Output the [X, Y] coordinate of the center of the cell containing the given text.  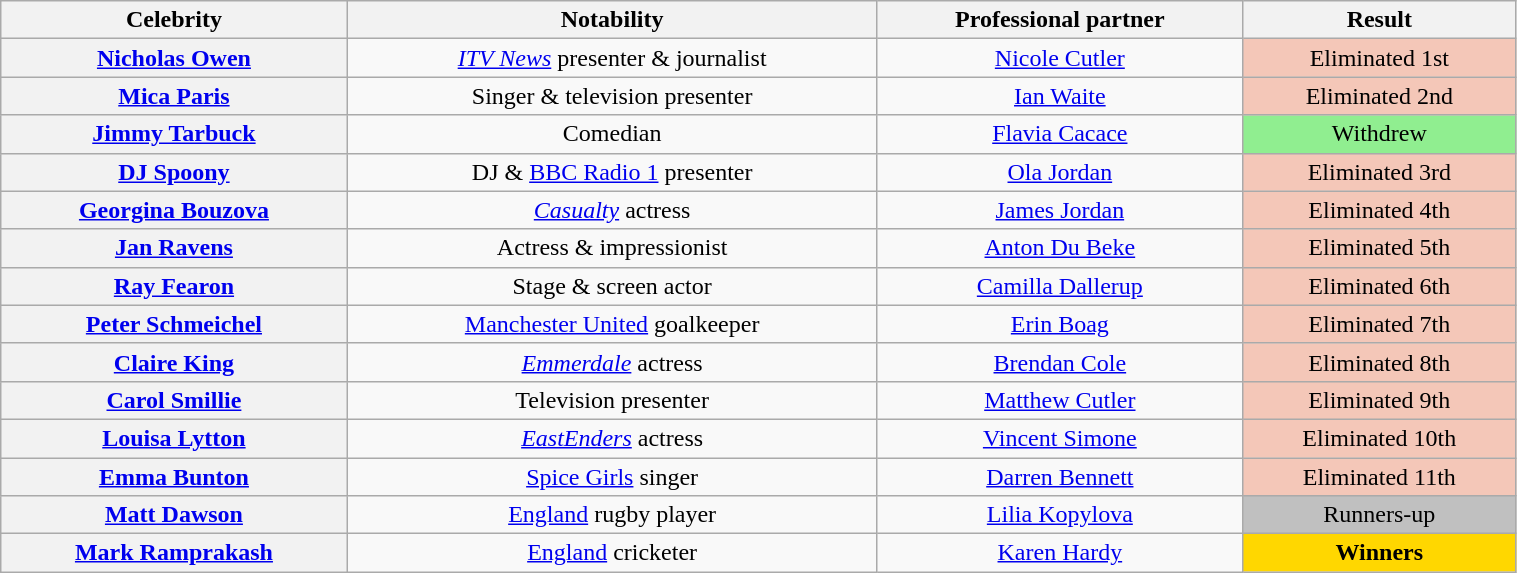
Celebrity [174, 20]
Eliminated 8th [1380, 362]
Result [1380, 20]
Ola Jordan [1060, 172]
Erin Boag [1060, 324]
Withdrew [1380, 134]
England cricketer [612, 553]
Carol Smillie [174, 400]
DJ & BBC Radio 1 presenter [612, 172]
Brendan Cole [1060, 362]
Matt Dawson [174, 515]
Actress & impressionist [612, 248]
Spice Girls singer [612, 477]
Winners [1380, 553]
Eliminated 7th [1380, 324]
Nicole Cutler [1060, 58]
Ray Fearon [174, 286]
ITV News presenter & journalist [612, 58]
Eliminated 5th [1380, 248]
Claire King [174, 362]
Nicholas Owen [174, 58]
Notability [612, 20]
Stage & screen actor [612, 286]
Karen Hardy [1060, 553]
Eliminated 2nd [1380, 96]
Vincent Simone [1060, 438]
Lilia Kopylova [1060, 515]
Camilla Dallerup [1060, 286]
Casualty actress [612, 210]
Eliminated 6th [1380, 286]
Emmerdale actress [612, 362]
Peter Schmeichel [174, 324]
Darren Bennett [1060, 477]
Emma Bunton [174, 477]
Matthew Cutler [1060, 400]
Flavia Cacace [1060, 134]
James Jordan [1060, 210]
Eliminated 9th [1380, 400]
Mica Paris [174, 96]
Television presenter [612, 400]
Ian Waite [1060, 96]
Manchester United goalkeeper [612, 324]
Runners-up [1380, 515]
Eliminated 10th [1380, 438]
Louisa Lytton [174, 438]
Singer & television presenter [612, 96]
Professional partner [1060, 20]
Eliminated 3rd [1380, 172]
Comedian [612, 134]
Jimmy Tarbuck [174, 134]
EastEnders actress [612, 438]
Jan Ravens [174, 248]
Eliminated 1st [1380, 58]
DJ Spoony [174, 172]
Anton Du Beke [1060, 248]
Eliminated 11th [1380, 477]
Mark Ramprakash [174, 553]
Eliminated 4th [1380, 210]
Georgina Bouzova [174, 210]
England rugby player [612, 515]
